Detect which cell encompasses the target text, then output its (X, Y) center coordinate. 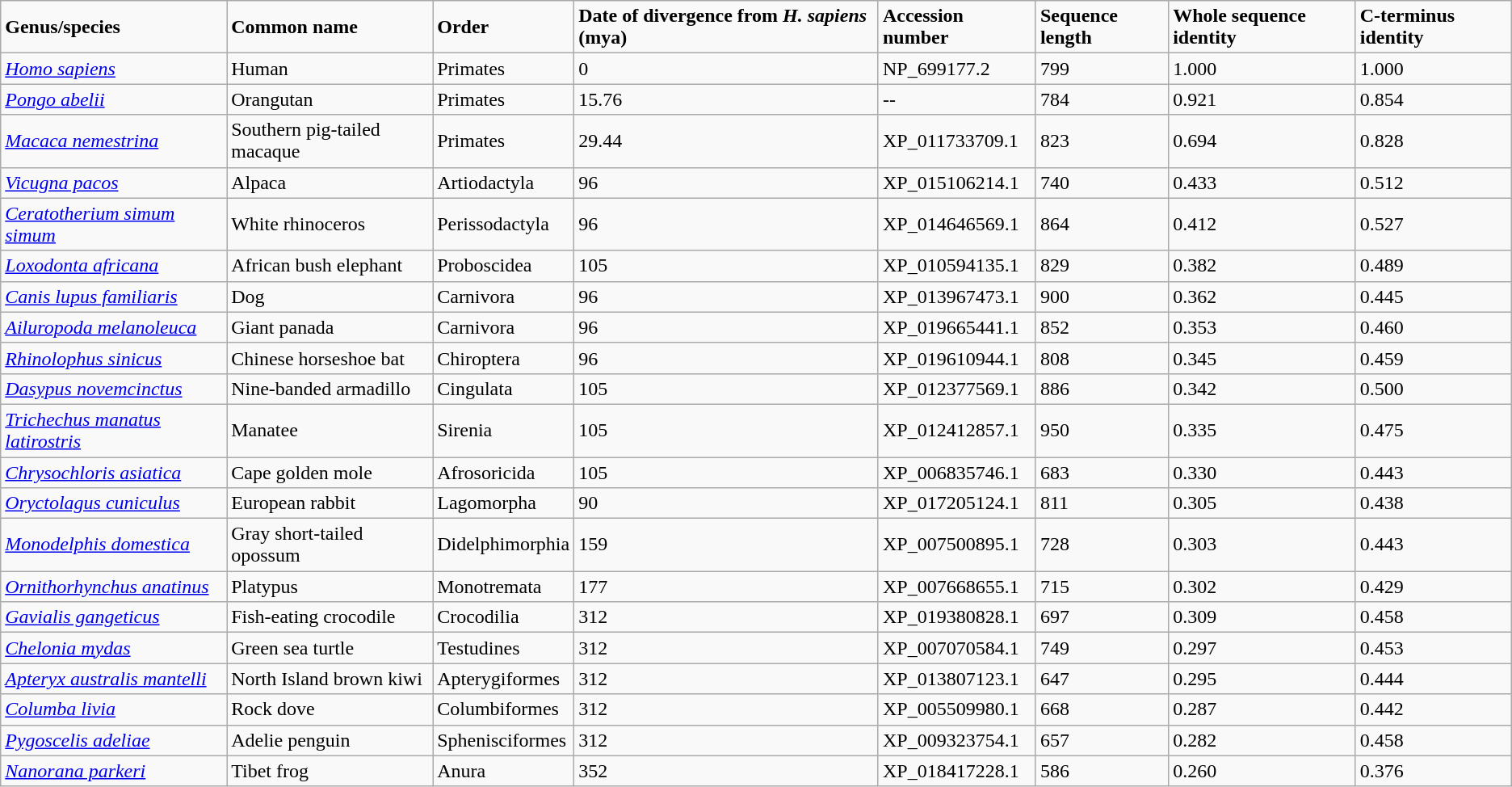
North Island brown kiwi (330, 679)
0.445 (1433, 297)
0.500 (1433, 389)
0.694 (1262, 141)
Common name (330, 27)
Sequence length (1102, 27)
Sirenia (504, 430)
177 (727, 587)
Nine-banded armadillo (330, 389)
668 (1102, 709)
586 (1102, 771)
Nanorana parkeri (114, 771)
Green sea turtle (330, 648)
-- (956, 99)
740 (1102, 183)
Anura (504, 771)
Ceratotherium simum simum (114, 225)
Date of divergence from H. sapiens (mya) (727, 27)
0.260 (1262, 771)
657 (1102, 740)
0.527 (1433, 225)
Trichechus manatus latirostris (114, 430)
Cape golden mole (330, 473)
0.297 (1262, 648)
808 (1102, 358)
0 (727, 69)
0.287 (1262, 709)
0.303 (1262, 545)
Chrysochloris asiatica (114, 473)
XP_009323754.1 (956, 740)
0.438 (1433, 503)
Loxodonta africana (114, 266)
0.362 (1262, 297)
XP_013807123.1 (956, 679)
Gavialis gangeticus (114, 617)
0.475 (1433, 430)
Alpaca (330, 183)
XP_012412857.1 (956, 430)
0.854 (1433, 99)
15.76 (727, 99)
Perissodactyla (504, 225)
0.453 (1433, 648)
Giant panada (330, 327)
Didelphimorphia (504, 545)
Orangutan (330, 99)
0.342 (1262, 389)
864 (1102, 225)
Pongo abelii (114, 99)
XP_007070584.1 (956, 648)
XP_019665441.1 (956, 327)
XP_019610944.1 (956, 358)
Columba livia (114, 709)
0.345 (1262, 358)
Chiroptera (504, 358)
Platypus (330, 587)
352 (727, 771)
Manatee (330, 430)
Oryctolagus cuniculus (114, 503)
XP_007668655.1 (956, 587)
Order (504, 27)
29.44 (727, 141)
XP_015106214.1 (956, 183)
811 (1102, 503)
Afrosoricida (504, 473)
Vicugna pacos (114, 183)
823 (1102, 141)
Apteryx australis mantelli (114, 679)
XP_013967473.1 (956, 297)
Monodelphis domestica (114, 545)
90 (727, 503)
Ailuropoda melanoleuca (114, 327)
0.489 (1433, 266)
Accession number (956, 27)
Columbiformes (504, 709)
XP_007500895.1 (956, 545)
886 (1102, 389)
0.382 (1262, 266)
950 (1102, 430)
Apterygiformes (504, 679)
Pygoscelis adeliae (114, 740)
Tibet frog (330, 771)
0.309 (1262, 617)
Chinese horseshoe bat (330, 358)
Canis lupus familiaris (114, 297)
Crocodilia (504, 617)
XP_018417228.1 (956, 771)
0.460 (1433, 327)
0.412 (1262, 225)
Cingulata (504, 389)
647 (1102, 679)
0.305 (1262, 503)
Monotremata (504, 587)
Testudines (504, 648)
Artiodactyla (504, 183)
Whole sequence identity (1262, 27)
European rabbit (330, 503)
XP_010594135.1 (956, 266)
0.302 (1262, 587)
683 (1102, 473)
0.295 (1262, 679)
0.828 (1433, 141)
Adelie penguin (330, 740)
0.459 (1433, 358)
Human (330, 69)
0.282 (1262, 740)
XP_014646569.1 (956, 225)
697 (1102, 617)
Proboscidea (504, 266)
749 (1102, 648)
0.921 (1262, 99)
XP_017205124.1 (956, 503)
Rock dove (330, 709)
African bush elephant (330, 266)
829 (1102, 266)
900 (1102, 297)
Sphenisciformes (504, 740)
Dog (330, 297)
799 (1102, 69)
0.330 (1262, 473)
Chelonia mydas (114, 648)
0.335 (1262, 430)
Lagomorpha (504, 503)
Fish-eating crocodile (330, 617)
XP_006835746.1 (956, 473)
Genus/species (114, 27)
0.512 (1433, 183)
Gray short-tailed opossum (330, 545)
0.433 (1262, 183)
XP_005509980.1 (956, 709)
Ornithorhynchus anatinus (114, 587)
NP_699177.2 (956, 69)
0.429 (1433, 587)
C-terminus identity (1433, 27)
0.444 (1433, 679)
0.442 (1433, 709)
728 (1102, 545)
159 (727, 545)
XP_011733709.1 (956, 141)
Southern pig-tailed macaque (330, 141)
Macaca nemestrina (114, 141)
0.376 (1433, 771)
715 (1102, 587)
784 (1102, 99)
Dasypus novemcinctus (114, 389)
XP_019380828.1 (956, 617)
XP_012377569.1 (956, 389)
852 (1102, 327)
0.353 (1262, 327)
Rhinolophus sinicus (114, 358)
Homo sapiens (114, 69)
White rhinoceros (330, 225)
